Search for the cell housing the specified text and yield its (x, y) center coordinate. 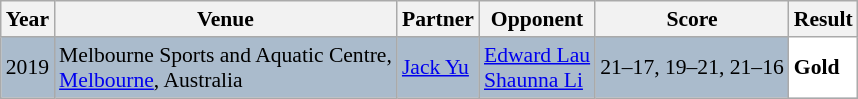
2019 (28, 68)
Year (28, 19)
Score (692, 19)
Jack Yu (438, 68)
Result (824, 19)
Partner (438, 19)
Melbourne Sports and Aquatic Centre,Melbourne, Australia (226, 68)
Opponent (537, 19)
Gold (824, 68)
21–17, 19–21, 21–16 (692, 68)
Edward Lau Shaunna Li (537, 68)
Venue (226, 19)
